Return [X, Y] of the center of cell containing provided text 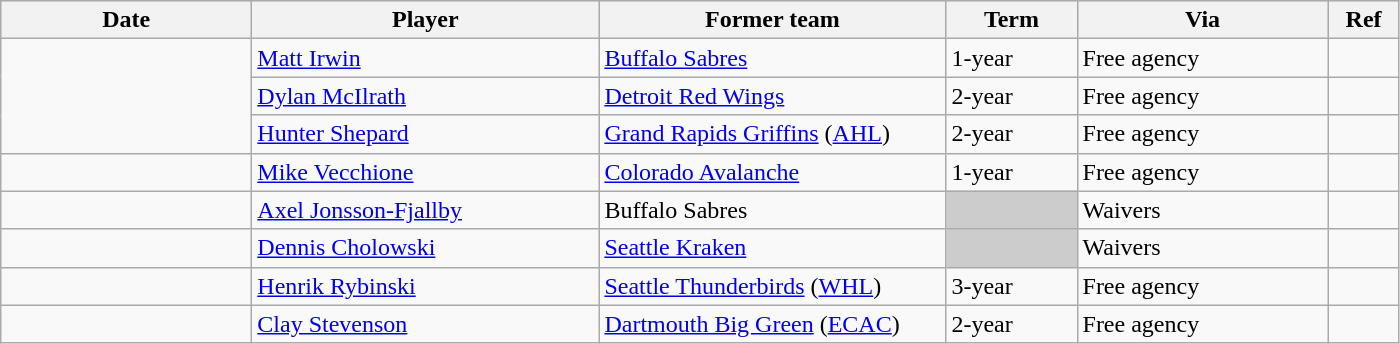
Term [1012, 20]
Dartmouth Big Green (ECAC) [772, 324]
Seattle Kraken [772, 248]
Date [126, 20]
Axel Jonsson-Fjallby [426, 210]
Dylan McIlrath [426, 96]
Ref [1364, 20]
Detroit Red Wings [772, 96]
Former team [772, 20]
Matt Irwin [426, 58]
Hunter Shepard [426, 134]
Colorado Avalanche [772, 172]
Via [1202, 20]
Seattle Thunderbirds (WHL) [772, 286]
3-year [1012, 286]
Henrik Rybinski [426, 286]
Player [426, 20]
Dennis Cholowski [426, 248]
Grand Rapids Griffins (AHL) [772, 134]
Clay Stevenson [426, 324]
Mike Vecchione [426, 172]
